Return [X, Y] of the center of cell containing provided text 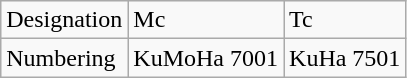
KuHa 7501 [345, 58]
Numbering [64, 58]
Mc [206, 20]
KuMoHa 7001 [206, 58]
Designation [64, 20]
Tc [345, 20]
